Determine the [x, y] coordinate at the center of the cell enclosing the given text.  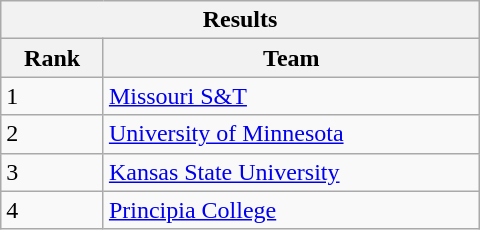
3 [52, 172]
Kansas State University [291, 172]
1 [52, 96]
Missouri S&T [291, 96]
Principia College [291, 210]
2 [52, 134]
Rank [52, 58]
4 [52, 210]
Team [291, 58]
Results [240, 20]
University of Minnesota [291, 134]
